Provide the (x, y) coordinate of the cell's center where the given text is located.  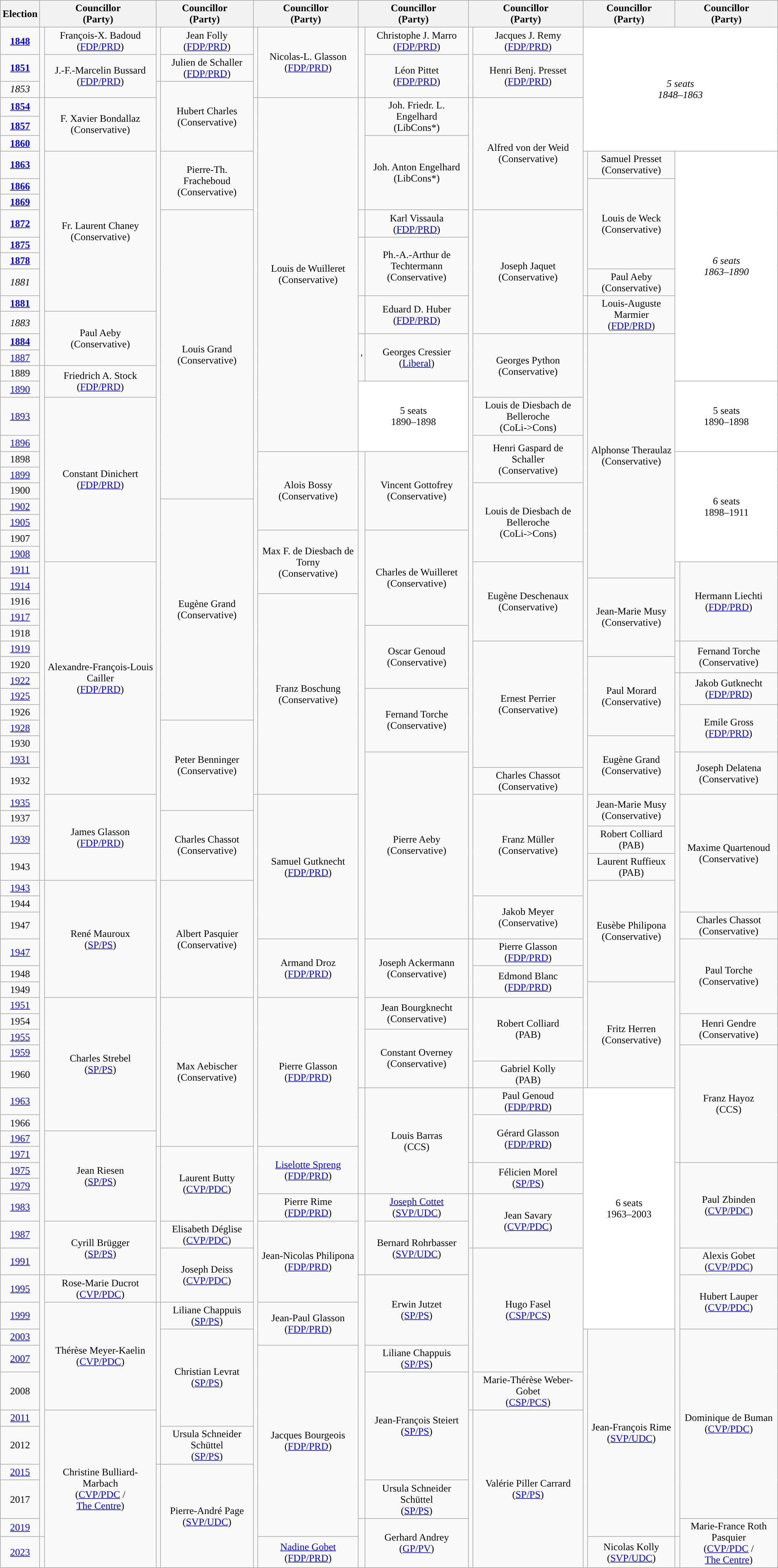
Joseph Deiss(CVP/PDC) (207, 1275)
Louis-Auguste Marmier(FDP/PRD) (632, 315)
' (362, 358)
1926 (20, 712)
Jean-Nicolas Philipona(FDP/PRD) (308, 1261)
1848 (20, 41)
1905 (20, 522)
1954 (20, 1021)
Christian Levrat(SP/PS) (207, 1378)
James Glasson(FDP/PRD) (101, 837)
Marie-Thérèse Weber-Gobet(CSP/PCS) (528, 1391)
Marie-France Roth Pasquier(CVP/PDC /The Centre) (729, 1543)
Julien de Schaller(FDP/PRD) (207, 68)
1967 (20, 1138)
2017 (20, 1499)
1987 (20, 1235)
Friedrich A. Stock(FDP/PRD) (101, 381)
Liselotte Spreng(FDP/PRD) (308, 1170)
1893 (20, 416)
1937 (20, 818)
Jacques J. Remy(FDP/PRD) (528, 41)
1939 (20, 839)
1908 (20, 554)
Vincent Gottofrey(Conservative) (416, 491)
Jean-François Rime(SVP/UDC) (632, 1433)
Elisabeth Déglise(CVP/PDC) (207, 1235)
2008 (20, 1391)
1914 (20, 585)
Gabriel Kolly(PAB) (528, 1074)
1932 (20, 781)
Samuel Gutknecht(FDP/PRD) (308, 867)
Alois Bossy(Conservative) (308, 491)
Eugène Deschenaux(Conservative) (528, 601)
Peter Benninger(Conservative) (207, 765)
Louis Grand(Conservative) (207, 354)
Armand Droz(FDP/PRD) (308, 968)
Eduard D. Huber(FDP/PRD) (416, 315)
1999 (20, 1315)
1875 (20, 245)
1899 (20, 475)
1955 (20, 1037)
1857 (20, 126)
Christine Bulliard-Marbach(CVP/PDC /The Centre) (101, 1489)
1854 (20, 107)
Pierre Rime(FDP/PRD) (308, 1207)
Erwin Jutzet(SP/PS) (416, 1310)
1966 (20, 1123)
1889 (20, 374)
Charles de Wuilleret(Conservative) (416, 578)
6 seats1963–2003 (629, 1208)
J.-F.-Marcelin Bussard(FDP/PRD) (101, 76)
Rose-Marie Ducrot(CVP/PDC) (101, 1289)
Edmond Blanc(FDP/PRD) (528, 982)
Franz Müller(Conservative) (528, 845)
Jakob Meyer(Conservative) (528, 917)
Gerhard Andrey(GP/PV) (416, 1543)
Joseph Delatena(Conservative) (729, 773)
1928 (20, 728)
1931 (20, 759)
1919 (20, 649)
1959 (20, 1053)
1898 (20, 459)
Karl Vissaula(FDP/PRD) (416, 224)
1907 (20, 538)
Paul Zbinden(CVP/PDC) (729, 1205)
Charles Strebel(SP/PS) (101, 1064)
Constant Dinichert(FDP/PRD) (101, 479)
Joseph Cottet(SVP/UDC) (416, 1207)
Max Aebischer(Conservative) (207, 1072)
Samuel Presset(Conservative) (632, 165)
Alfred von der Weid(Conservative) (528, 154)
Jean-Paul Glasson(FDP/PRD) (308, 1324)
1866 (20, 186)
Jean Riesen(SP/PS) (101, 1176)
Fr. Laurent Chaney(Conservative) (101, 231)
Jean Bourgknecht(Conservative) (416, 1013)
Nicolas Kolly(SVP/UDC) (632, 1552)
1902 (20, 506)
Eusèbe Philipona(Conservative) (632, 931)
Franz Boschung(Conservative) (308, 694)
Jakob Gutknecht(FDP/PRD) (729, 688)
François-X. Badoud(FDP/PRD) (101, 41)
1853 (20, 89)
Joh. Anton Engelhard(LibCons*) (416, 173)
1887 (20, 358)
Louis de Wuilleret(Conservative) (308, 274)
Pierre Aeby(Conservative) (416, 845)
Ph.-A.-Arthur de Techtermann(Conservative) (416, 266)
Nicolas-L. Glasson(FDP/PRD) (308, 62)
1922 (20, 681)
1971 (20, 1154)
Joseph Ackermann(Conservative) (416, 968)
6 seats1898–1911 (726, 506)
2011 (20, 1418)
2007 (20, 1359)
1979 (20, 1186)
1983 (20, 1207)
Hermann Liechti(FDP/PRD) (729, 601)
Joh. Friedr. L. Engelhard(LibCons*) (416, 116)
Paul Genoud(FDP/PRD) (528, 1101)
Laurent Butty(CVP/PDC) (207, 1183)
F. Xavier Bondallaz(Conservative) (101, 124)
1911 (20, 570)
2019 (20, 1527)
Laurent Ruffieux(PAB) (632, 867)
Max F. de Diesbach de Torny(Conservative) (308, 562)
Henri Gendre(Conservative) (729, 1029)
Dominique de Buman(CVP/PDC) (729, 1423)
1920 (20, 665)
Bernard Rohrbasser(SVP/UDC) (416, 1248)
Paul Torche(Conservative) (729, 976)
Franz Hayoz(CCS) (729, 1103)
Louis de Weck(Conservative) (632, 224)
Oscar Genoud(Conservative) (416, 657)
Alexis Gobet(CVP/PDC) (729, 1261)
Pierre-André Page(SVP/UDC) (207, 1516)
Thérèse Meyer-Kaelin(CVP/PDC) (101, 1356)
Jean-François Steiert(SP/PS) (416, 1426)
Albert Pasquier(Conservative) (207, 939)
1884 (20, 342)
Pierre-Th. Fracheboud(Conservative) (207, 180)
Félicien Morel(SP/PS) (528, 1178)
Paul Morard(Conservative) (632, 696)
Fritz Herren(Conservative) (632, 1035)
1975 (20, 1170)
Henri Benj. Presset(FDP/PRD) (528, 76)
Léon Pittet(FDP/PRD) (416, 76)
1960 (20, 1074)
Christophe J. Marro(FDP/PRD) (416, 41)
1883 (20, 323)
2015 (20, 1472)
Election (20, 14)
1900 (20, 491)
Maxime Quartenoud(Conservative) (729, 853)
2003 (20, 1337)
6 seats1863–1890 (726, 266)
1925 (20, 696)
Hugo Fasel(CSP/PCS) (528, 1310)
Hubert Lauper(CVP/PDC) (729, 1302)
Gérard Glasson(FDP/PRD) (528, 1138)
1944 (20, 904)
Cyrill Brügger(SP/PS) (101, 1248)
1951 (20, 1005)
Alphonse Theraulaz(Conservative) (632, 456)
1930 (20, 744)
1872 (20, 224)
René Mauroux(SP/PS) (101, 939)
1995 (20, 1289)
1878 (20, 261)
Georges Cressier(Liberal) (416, 358)
Alexandre-François-Louis Cailler(FDP/PRD) (101, 678)
Hubert Charles(Conservative) (207, 116)
1916 (20, 602)
1869 (20, 202)
1851 (20, 68)
Ernest Perrier(Conservative) (528, 704)
Joseph Jaquet(Conservative) (528, 272)
Valérie Piller Carrard(SP/PS) (528, 1489)
1963 (20, 1101)
1935 (20, 802)
1918 (20, 633)
1863 (20, 165)
1949 (20, 990)
1991 (20, 1261)
Louis Barras(CCS) (416, 1141)
Jean Savary(CVP/PDC) (528, 1221)
1917 (20, 617)
Henri Gaspard de Schaller(Conservative) (528, 459)
Emile Gross(FDP/PRD) (729, 728)
1860 (20, 143)
1896 (20, 443)
2012 (20, 1445)
Nadine Gobet(FDP/PRD) (308, 1552)
2023 (20, 1552)
5 seats1848–1863 (681, 89)
1948 (20, 974)
Jacques Bourgeois(FDP/PRD) (308, 1441)
Georges Python(Conservative) (528, 366)
Constant Overney(Conservative) (416, 1059)
1890 (20, 389)
Jean Folly(FDP/PRD) (207, 41)
